For the text-containing cell, return its midpoint in [X, Y] coordinate format. 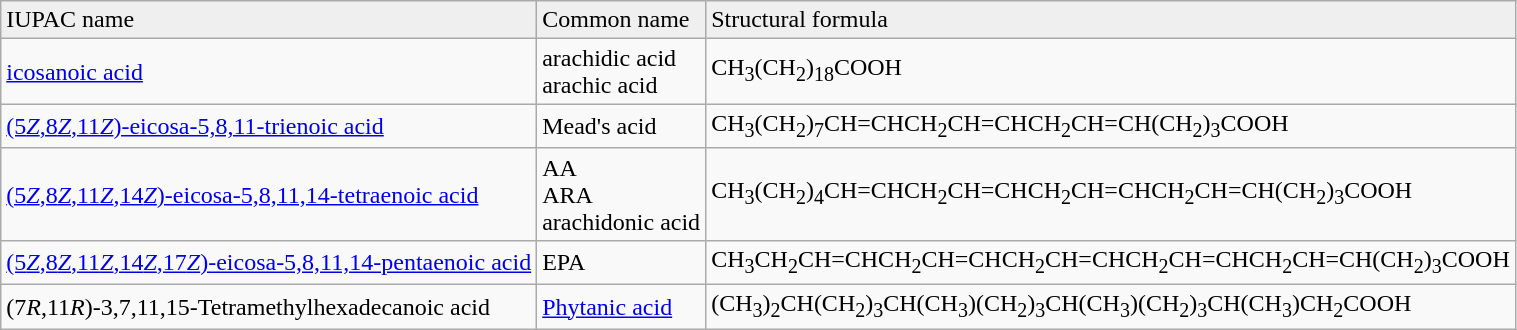
CH3(CH2)7CH=CHCH2CH=CHCH2CH=CH(CH2)3COOH [1111, 126]
Phytanic acid [622, 307]
(7R,11R)-3,7,11,15-Tetramethylhexadecanoic acid [269, 307]
Common name [622, 20]
CH3CH2CH=CHCH2CH=CHCH2CH=CHCH2CH=CHCH2CH=CH(CH2)3COOH [1111, 262]
Mead's acid [622, 126]
(5Z,8Z,11Z,14Z)-eicosa-5,8,11,14-tetraenoic acid [269, 194]
Structural formula [1111, 20]
(5Z,8Z,11Z)-eicosa-5,8,11-trienoic acid [269, 126]
(5Z,8Z,11Z,14Z,17Z)-eicosa-5,8,11,14-pentaenoic acid [269, 262]
arachidic acidarachic acid [622, 72]
(CH3)2CH(CH2)3CH(CH3)(CH2)3CH(CH3)(CH2)3CH(CH3)CH2COOH [1111, 307]
CH3(CH2)18COOH [1111, 72]
IUPAC name [269, 20]
CH3(CH2)4CH=CHCH2CH=CHCH2CH=CHCH2CH=CH(CH2)3COOH [1111, 194]
EPA [622, 262]
AAARAarachidonic acid [622, 194]
icosanoic acid [269, 72]
